For the text-containing cell, return its midpoint in [X, Y] coordinate format. 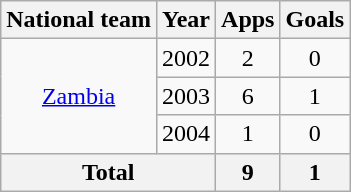
Zambia [79, 96]
6 [248, 96]
2003 [186, 96]
9 [248, 172]
2004 [186, 134]
Year [186, 20]
2 [248, 58]
Apps [248, 20]
Goals [315, 20]
Total [108, 172]
2002 [186, 58]
National team [79, 20]
